Return the [x, y] coordinate for the center point of the cell that contains the specified text.  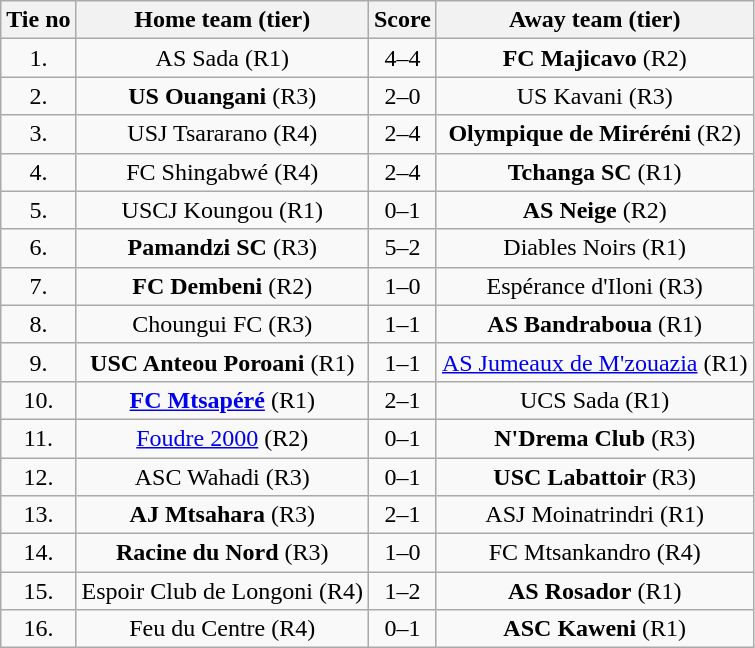
AS Sada (R1) [222, 58]
AS Bandraboua (R1) [594, 324]
4. [38, 172]
Racine du Nord (R3) [222, 553]
AS Rosador (R1) [594, 591]
USC Anteou Poroani (R1) [222, 362]
2. [38, 96]
1. [38, 58]
1–2 [402, 591]
Espoir Club de Longoni (R4) [222, 591]
13. [38, 515]
FC Mtsankandro (R4) [594, 553]
Pamandzi SC (R3) [222, 248]
10. [38, 400]
Espérance d'Iloni (R3) [594, 286]
ASC Kaweni (R1) [594, 629]
Diables Noirs (R1) [594, 248]
Choungui FC (R3) [222, 324]
Tchanga SC (R1) [594, 172]
USJ Tsararano (R4) [222, 134]
N'Drema Club (R3) [594, 438]
US Kavani (R3) [594, 96]
AS Neige (R2) [594, 210]
14. [38, 553]
2–0 [402, 96]
Foudre 2000 (R2) [222, 438]
ASC Wahadi (R3) [222, 477]
UCS Sada (R1) [594, 400]
Score [402, 20]
Olympique de Miréréni (R2) [594, 134]
Away team (tier) [594, 20]
11. [38, 438]
12. [38, 477]
16. [38, 629]
15. [38, 591]
9. [38, 362]
5. [38, 210]
AS Jumeaux de M'zouazia (R1) [594, 362]
ASJ Moinatrindri (R1) [594, 515]
US Ouangani (R3) [222, 96]
USC Labattoir (R3) [594, 477]
FC Dembeni (R2) [222, 286]
4–4 [402, 58]
8. [38, 324]
5–2 [402, 248]
Home team (tier) [222, 20]
FC Mtsapéré (R1) [222, 400]
USCJ Koungou (R1) [222, 210]
Tie no [38, 20]
AJ Mtsahara (R3) [222, 515]
3. [38, 134]
6. [38, 248]
FC Shingabwé (R4) [222, 172]
FC Majicavo (R2) [594, 58]
Feu du Centre (R4) [222, 629]
7. [38, 286]
